From the cell containing the given text, extract its center point as [x, y] coordinate. 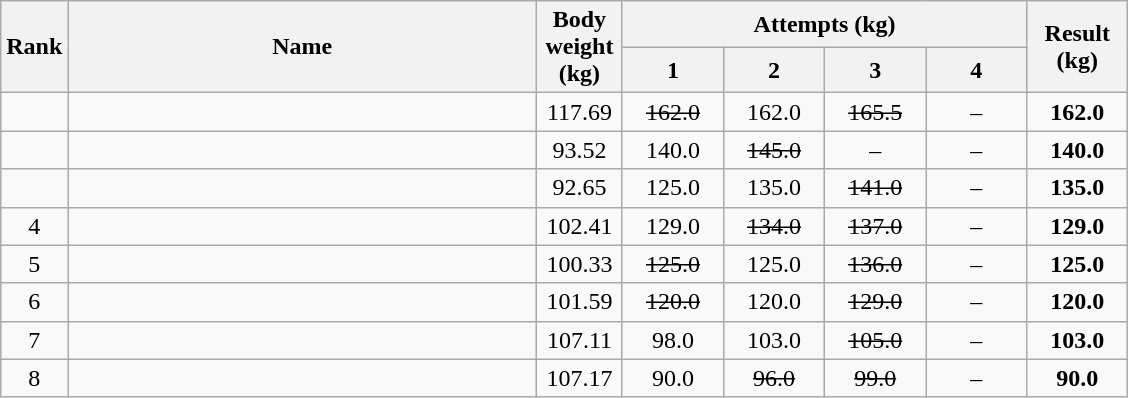
145.0 [774, 150]
Attempts (kg) [824, 24]
102.41 [579, 226]
8 [34, 378]
101.59 [579, 302]
2 [774, 70]
96.0 [774, 378]
93.52 [579, 150]
1 [672, 70]
5 [34, 264]
137.0 [876, 226]
Name [302, 47]
141.0 [876, 188]
3 [876, 70]
100.33 [579, 264]
Result (kg) [1078, 47]
7 [34, 340]
Rank [34, 47]
105.0 [876, 340]
117.69 [579, 112]
107.11 [579, 340]
136.0 [876, 264]
99.0 [876, 378]
6 [34, 302]
165.5 [876, 112]
134.0 [774, 226]
107.17 [579, 378]
98.0 [672, 340]
Body weight (kg) [579, 47]
92.65 [579, 188]
